Scan for the cell matching the given text and deliver its (x, y) coordinate at center. 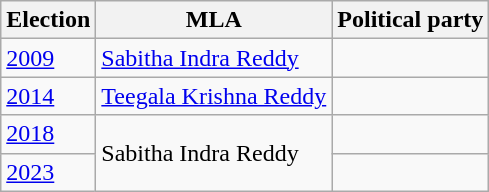
2009 (48, 58)
MLA (214, 20)
Teegala Krishna Reddy (214, 96)
2014 (48, 96)
Political party (410, 20)
2018 (48, 134)
Election (48, 20)
2023 (48, 172)
